Find where the given text appears and provide that cell's center as (X, Y) coordinate. 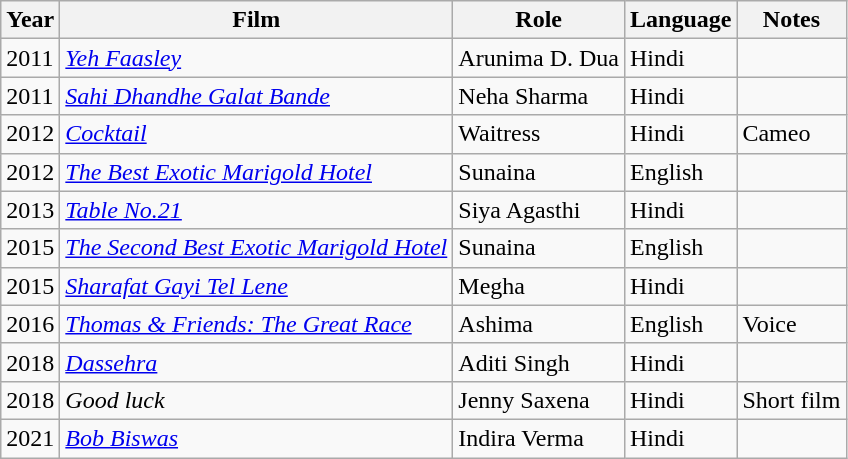
Cameo (792, 134)
Megha (539, 286)
Aditi Singh (539, 362)
2016 (30, 324)
Year (30, 20)
Jenny Saxena (539, 400)
Bob Biswas (256, 438)
Short film (792, 400)
2013 (30, 210)
Notes (792, 20)
Language (680, 20)
Sharafat Gayi Tel Lene (256, 286)
The Best Exotic Marigold Hotel (256, 172)
Good luck (256, 400)
Film (256, 20)
The Second Best Exotic Marigold Hotel (256, 248)
Ashima (539, 324)
Neha Sharma (539, 96)
Voice (792, 324)
Arunima D. Dua (539, 58)
Indira Verma (539, 438)
Role (539, 20)
Dassehra (256, 362)
Siya Agasthi (539, 210)
Table No.21 (256, 210)
Yeh Faasley (256, 58)
Cocktail (256, 134)
Waitress (539, 134)
Sahi Dhandhe Galat Bande (256, 96)
Thomas & Friends: The Great Race (256, 324)
2021 (30, 438)
